Detect which cell encompasses the target text, then output its (X, Y) center coordinate. 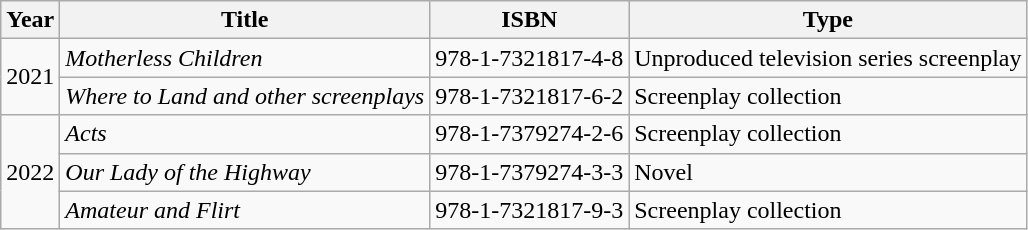
Unproduced television series screenplay (828, 58)
978-1-7379274-2-6 (530, 134)
2022 (30, 172)
Title (245, 20)
978-1-7379274-3-3 (530, 172)
ISBN (530, 20)
978-1-7321817-9-3 (530, 210)
Our Lady of the Highway (245, 172)
Where to Land and other screenplays (245, 96)
978-1-7321817-6-2 (530, 96)
978-1-7321817-4-8 (530, 58)
Year (30, 20)
Type (828, 20)
Acts (245, 134)
Amateur and Flirt (245, 210)
Novel (828, 172)
2021 (30, 77)
Motherless Children (245, 58)
